Find where the given text appears and provide that cell's center as (X, Y) coordinate. 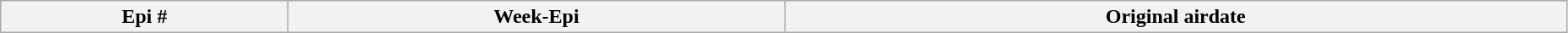
Week-Epi (536, 17)
Epi # (145, 17)
Original airdate (1176, 17)
